Find where the given text appears and provide that cell's center as [x, y] coordinate. 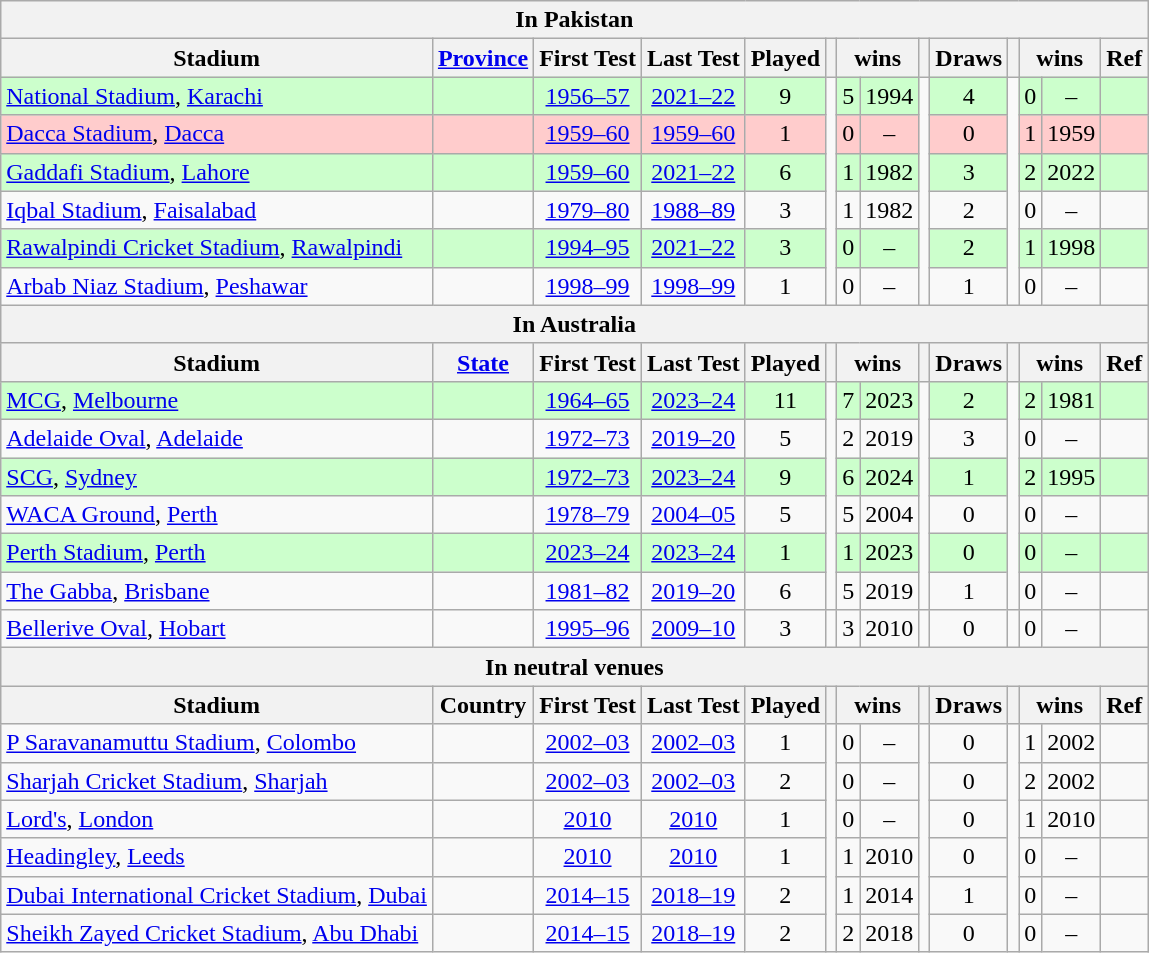
1978–79 [588, 515]
2024 [890, 477]
Sharjah Cricket Stadium, Sharjah [217, 781]
Bellerive Oval, Hobart [217, 629]
Arbab Niaz Stadium, Peshawar [217, 286]
In Australia [574, 324]
In neutral venues [574, 667]
In Pakistan [574, 20]
1994 [890, 96]
1994–95 [588, 248]
7 [848, 400]
2022 [1072, 172]
2014 [890, 895]
National Stadium, Karachi [217, 96]
1959 [1072, 134]
Dacca Stadium, Dacca [217, 134]
1995–96 [588, 629]
WACA Ground, Perth [217, 515]
Rawalpindi Cricket Stadium, Rawalpindi [217, 248]
State [482, 362]
4 [969, 96]
Perth Stadium, Perth [217, 553]
SCG, Sydney [217, 477]
2004–05 [693, 515]
1981–82 [588, 591]
1988–89 [693, 210]
1979–80 [588, 210]
Adelaide Oval, Adelaide [217, 438]
2009–10 [693, 629]
Sheikh Zayed Cricket Stadium, Abu Dhabi [217, 933]
Gaddafi Stadium, Lahore [217, 172]
Dubai International Cricket Stadium, Dubai [217, 895]
1998 [1072, 248]
Country [482, 705]
1956–57 [588, 96]
1981 [1072, 400]
2018 [890, 933]
1995 [1072, 477]
MCG, Melbourne [217, 400]
The Gabba, Brisbane [217, 591]
11 [785, 400]
Lord's, London [217, 819]
2004 [890, 515]
1964–65 [588, 400]
Province [482, 58]
P Saravanamuttu Stadium, Colombo [217, 743]
Iqbal Stadium, Faisalabad [217, 210]
Headingley, Leeds [217, 857]
